Find where the given text appears and provide that cell's center as [x, y] coordinate. 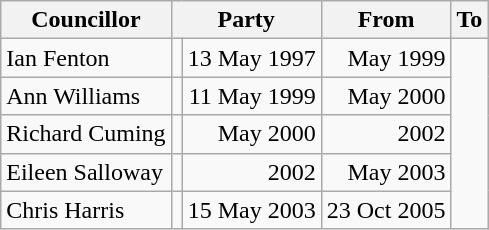
Chris Harris [86, 210]
Ian Fenton [86, 58]
Richard Cuming [86, 134]
To [470, 20]
May 1999 [386, 58]
11 May 1999 [252, 96]
15 May 2003 [252, 210]
Party [246, 20]
May 2003 [386, 172]
13 May 1997 [252, 58]
From [386, 20]
Eileen Salloway [86, 172]
23 Oct 2005 [386, 210]
Ann Williams [86, 96]
Councillor [86, 20]
